Extract the (X, Y) coordinate from the center of the cell holding the provided text.  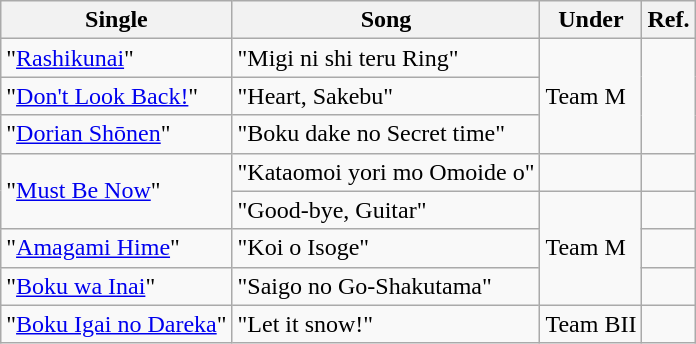
Song (386, 20)
"Rashikunai" (116, 58)
"Dorian Shōnen" (116, 134)
"Kataomoi yori mo Omoide o" (386, 172)
"Boku Igai no Dareka" (116, 324)
"Migi ni shi teru Ring" (386, 58)
"Koi o Isoge" (386, 248)
"Let it snow!" (386, 324)
Ref. (668, 20)
"Boku wa Inai" (116, 286)
"Must Be Now" (116, 191)
Team BII (591, 324)
"Amagami Hime" (116, 248)
"Don't Look Back!" (116, 96)
Single (116, 20)
"Saigo no Go-Shakutama" (386, 286)
Under (591, 20)
"Boku dake no Secret time" (386, 134)
"Heart, Sakebu" (386, 96)
"Good-bye, Guitar" (386, 210)
